Extract the [X, Y] coordinate from the center of the cell holding the provided text.  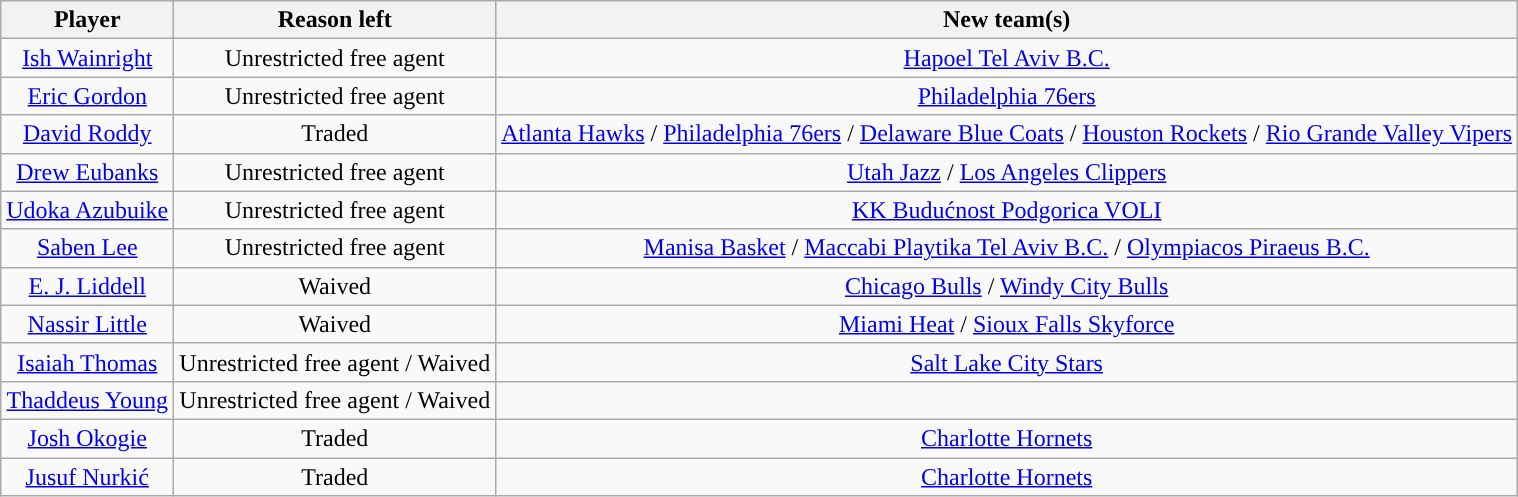
Josh Okogie [88, 438]
Utah Jazz / Los Angeles Clippers [1007, 172]
Jusuf Nurkić [88, 477]
Reason left [335, 20]
Nassir Little [88, 324]
Isaiah Thomas [88, 362]
Saben Lee [88, 248]
Player [88, 20]
Drew Eubanks [88, 172]
New team(s) [1007, 20]
Udoka Azubuike [88, 210]
Atlanta Hawks / Philadelphia 76ers / Delaware Blue Coats / Houston Rockets / Rio Grande Valley Vipers [1007, 134]
Philadelphia 76ers [1007, 96]
Hapoel Tel Aviv B.C. [1007, 58]
Eric Gordon [88, 96]
Manisa Basket / Maccabi Playtika Tel Aviv B.C. / Olympiacos Piraeus B.C. [1007, 248]
Salt Lake City Stars [1007, 362]
Chicago Bulls / Windy City Bulls [1007, 286]
Thaddeus Young [88, 400]
KK Budućnost Podgorica VOLI [1007, 210]
Ish Wainright [88, 58]
David Roddy [88, 134]
Miami Heat / Sioux Falls Skyforce [1007, 324]
E. J. Liddell [88, 286]
